Determine the (X, Y) coordinate at the center of the cell enclosing the given text.  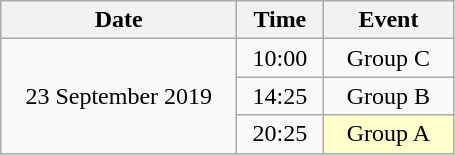
14:25 (280, 96)
20:25 (280, 134)
Time (280, 20)
Group C (388, 58)
10:00 (280, 58)
23 September 2019 (119, 96)
Group B (388, 96)
Date (119, 20)
Event (388, 20)
Group A (388, 134)
